Output the [X, Y] coordinate of the center of the cell containing the given text.  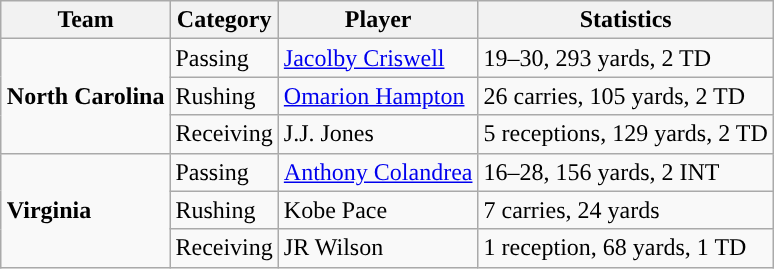
Statistics [626, 20]
Virginia [86, 210]
J.J. Jones [378, 134]
Jacolby Criswell [378, 58]
Kobe Pace [378, 210]
Player [378, 20]
19–30, 293 yards, 2 TD [626, 58]
Omarion Hampton [378, 96]
North Carolina [86, 96]
Category [224, 20]
7 carries, 24 yards [626, 210]
1 reception, 68 yards, 1 TD [626, 248]
5 receptions, 129 yards, 2 TD [626, 134]
Anthony Colandrea [378, 172]
Team [86, 20]
JR Wilson [378, 248]
26 carries, 105 yards, 2 TD [626, 96]
16–28, 156 yards, 2 INT [626, 172]
